Capture the cell that displays the provided text and extract its (x, y) central coordinate. 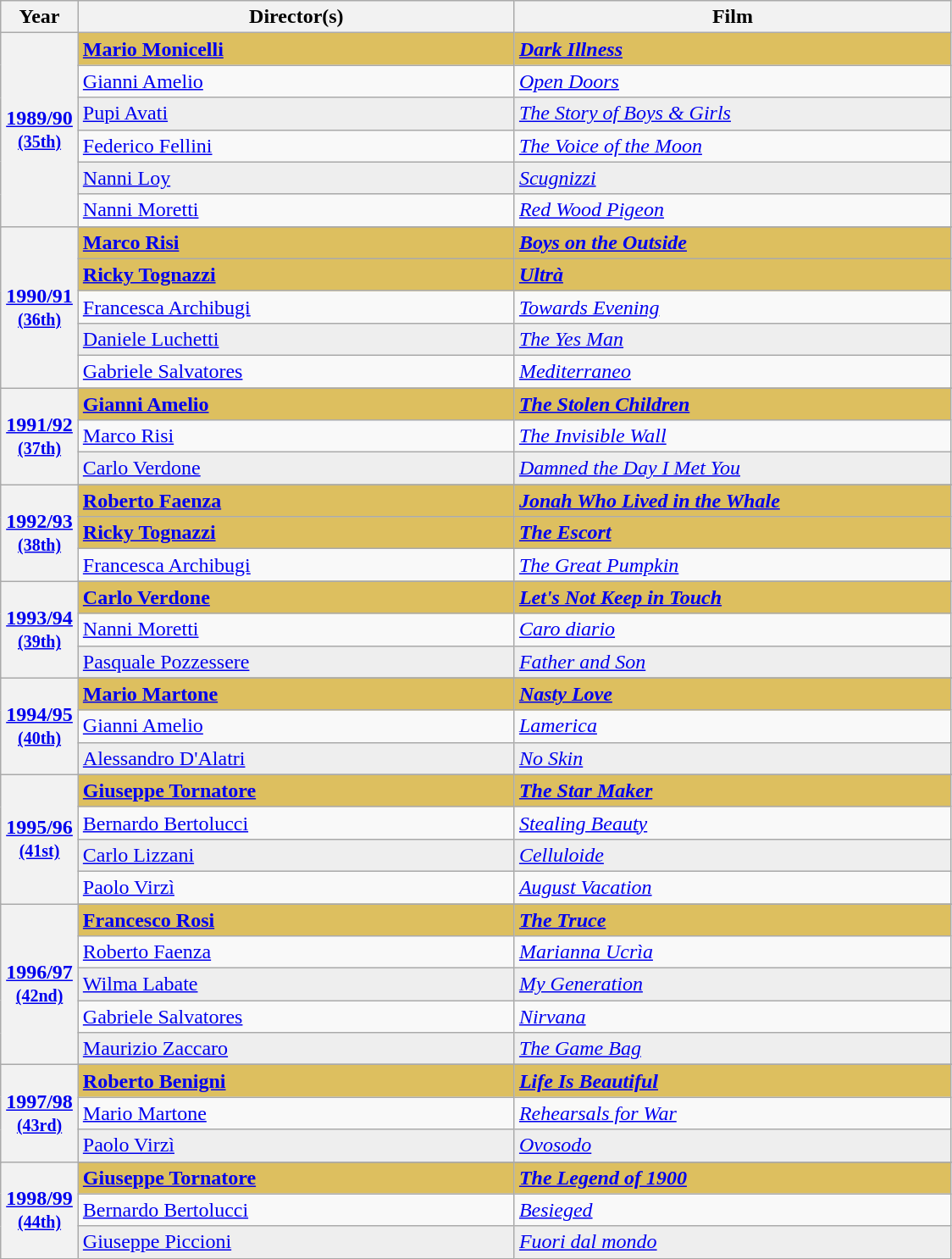
Life Is Beautiful (732, 1081)
Wilma Labate (296, 984)
1998/99(44th) (40, 1210)
Mario Monicelli (296, 49)
Pasquale Pozzessere (296, 662)
Open Doors (732, 81)
The Truce (732, 919)
Marianna Ucrìa (732, 952)
Nirvana (732, 1017)
Nasty Love (732, 694)
Besieged (732, 1210)
Lamerica (732, 726)
Director(s) (296, 17)
1991/92(37th) (40, 436)
My Generation (732, 984)
August Vacation (732, 887)
1995/96(41st) (40, 839)
Daniele Luchetti (296, 339)
Dark Illness (732, 49)
Carlo Lizzani (296, 855)
Alessandro D'Alatri (296, 758)
Maurizio Zaccaro (296, 1049)
Rehearsals for War (732, 1113)
Film (732, 17)
Ovosodo (732, 1145)
Red Wood Pigeon (732, 210)
1994/95(40th) (40, 726)
Caro diario (732, 629)
Francesco Rosi (296, 919)
Stealing Beauty (732, 823)
1997/98(43rd) (40, 1113)
Celluloide (732, 855)
Father and Son (732, 662)
1992/93(38th) (40, 533)
The Yes Man (732, 339)
The Great Pumpkin (732, 565)
Ultrà (732, 275)
Roberto Benigni (296, 1081)
Nanni Loy (296, 178)
The Game Bag (732, 1049)
Boys on the Outside (732, 242)
Giuseppe Piccioni (296, 1242)
1989/90(35th) (40, 130)
No Skin (732, 758)
Damned the Day I Met You (732, 469)
The Star Maker (732, 790)
1993/94(39th) (40, 629)
The Story of Boys & Girls (732, 114)
Year (40, 17)
The Voice of the Moon (732, 146)
Mediterraneo (732, 371)
1990/91(36th) (40, 307)
The Legend of 1900 (732, 1178)
The Invisible Wall (732, 436)
The Stolen Children (732, 404)
The Escort (732, 533)
Let's Not Keep in Touch (732, 597)
Jonah Who Lived in the Whale (732, 501)
Fuori dal mondo (732, 1242)
Federico Fellini (296, 146)
Scugnizzi (732, 178)
Towards Evening (732, 307)
Pupi Avati (296, 114)
1996/97(42nd) (40, 984)
